Capture the cell that displays the provided text and extract its (x, y) central coordinate. 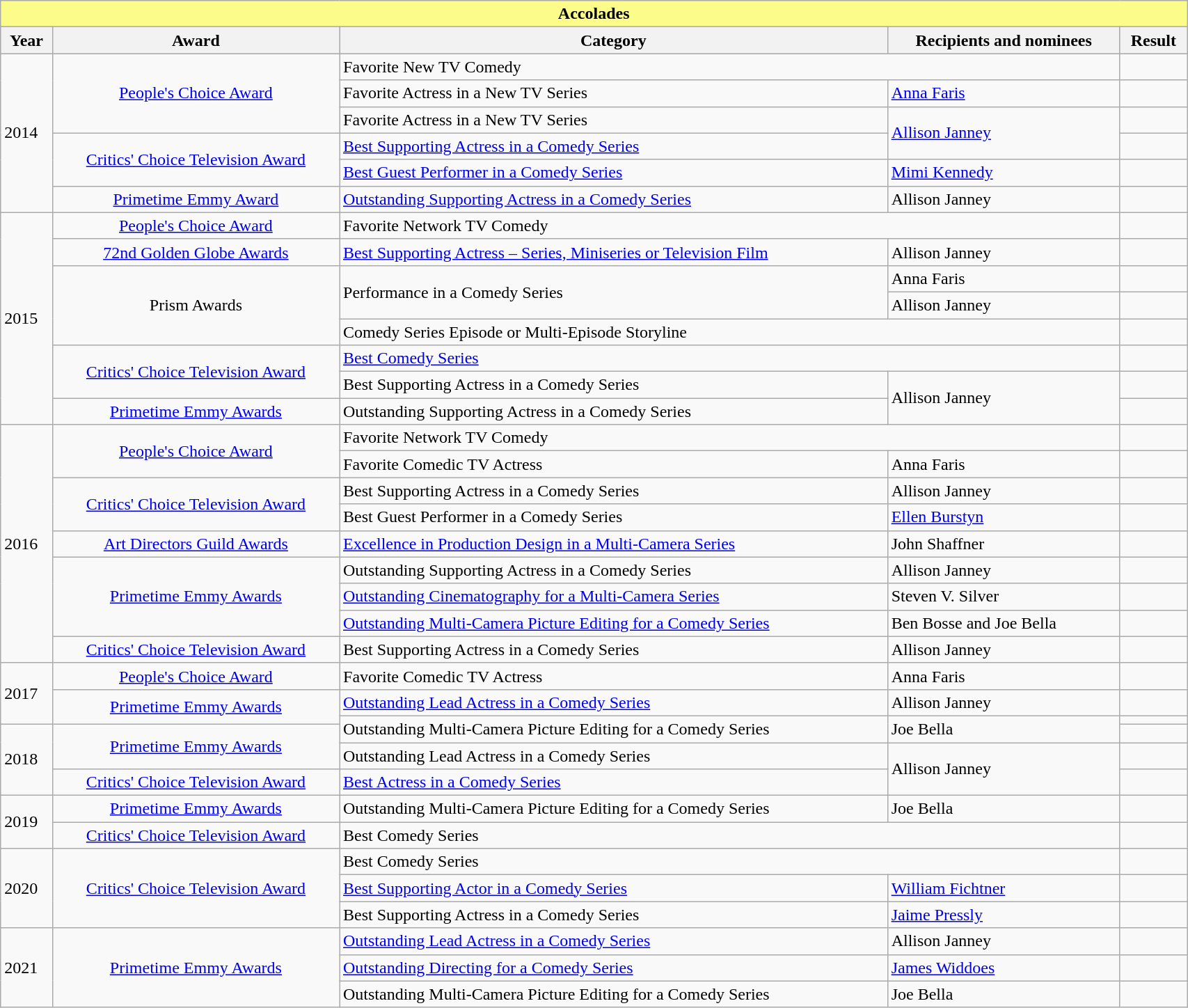
Year (26, 40)
Result (1154, 40)
2019 (26, 822)
Best Supporting Actor in a Comedy Series (614, 888)
Prism Awards (196, 305)
Accolades (594, 14)
Best Actress in a Comedy Series (614, 782)
John Shaffner (1004, 544)
Ben Bosse and Joe Bella (1004, 623)
Steven V. Silver (1004, 597)
Performance in a Comedy Series (614, 292)
Mimi Kennedy (1004, 173)
Outstanding Directing for a Comedy Series (614, 968)
Award (196, 40)
72nd Golden Globe Awards (196, 252)
Ellen Burstyn (1004, 517)
2018 (26, 760)
2014 (26, 133)
2021 (26, 968)
James Widdoes (1004, 968)
Excellence in Production Design in a Multi-Camera Series (614, 544)
Jaime Pressly (1004, 915)
Comedy Series Episode or Multi-Episode Storyline (730, 332)
Art Directors Guild Awards (196, 544)
2017 (26, 693)
2015 (26, 318)
Category (614, 40)
Recipients and nominees (1004, 40)
Favorite New TV Comedy (730, 67)
Best Supporting Actress – Series, Miniseries or Television Film (614, 252)
William Fichtner (1004, 888)
Outstanding Cinematography for a Multi-Camera Series (614, 597)
Primetime Emmy Award (196, 199)
2016 (26, 544)
2020 (26, 888)
